Return [x, y] of the center of cell containing provided text 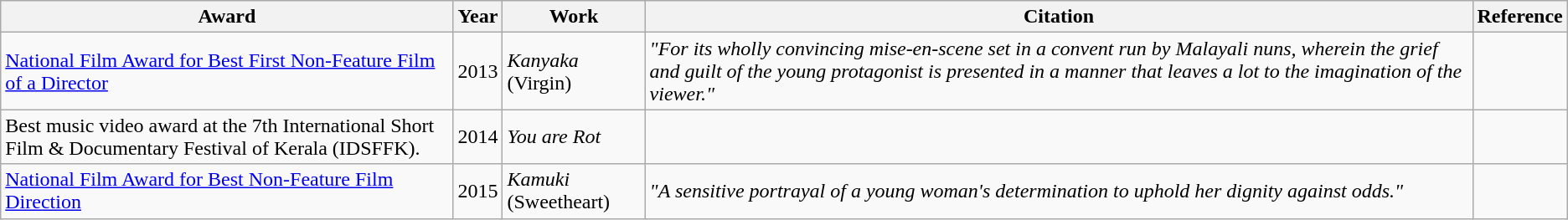
2013 [477, 71]
Reference [1519, 17]
Citation [1059, 17]
Kamuki (Sweetheart) [574, 191]
Best music video award at the 7th International Short Film & Documentary Festival of Kerala (IDSFFK). [227, 137]
Award [227, 17]
Work [574, 17]
2014 [477, 137]
National Film Award for Best Non-Feature Film Direction [227, 191]
Year [477, 17]
You are Rot [574, 137]
2015 [477, 191]
"A sensitive portrayal of a young woman's determination to uphold her dignity against odds." [1059, 191]
Kanyaka (Virgin) [574, 71]
National Film Award for Best First Non-Feature Film of a Director [227, 71]
